Output the [x, y] coordinate of the center of the cell containing the given text.  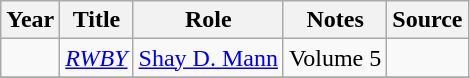
RWBY [96, 58]
Notes [334, 20]
Shay D. Mann [208, 58]
Year [30, 20]
Title [96, 20]
Volume 5 [334, 58]
Role [208, 20]
Source [428, 20]
